Identify which cell holds the provided text, then report its (X, Y) central coordinate. 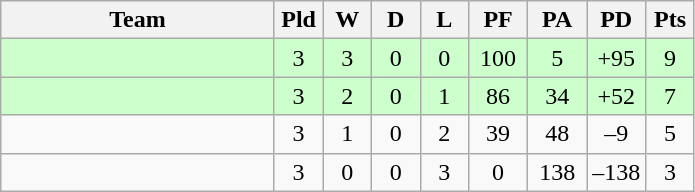
34 (558, 96)
9 (670, 58)
D (396, 20)
–9 (616, 134)
138 (558, 172)
Pts (670, 20)
7 (670, 96)
86 (498, 96)
+52 (616, 96)
PA (558, 20)
100 (498, 58)
+95 (616, 58)
Team (138, 20)
Pld (298, 20)
PF (498, 20)
L (444, 20)
PD (616, 20)
W (348, 20)
–138 (616, 172)
48 (558, 134)
39 (498, 134)
